From the cell containing the given text, extract its center point as (X, Y) coordinate. 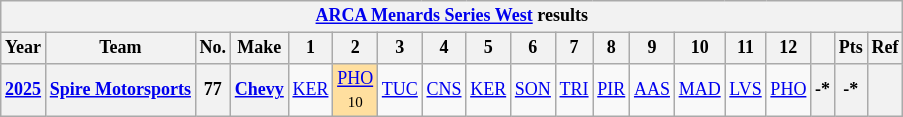
12 (788, 48)
PHO10 (356, 90)
3 (400, 48)
77 (212, 90)
Spire Motorsports (120, 90)
1 (310, 48)
Year (24, 48)
PHO (788, 90)
4 (444, 48)
AAS (652, 90)
TRI (574, 90)
5 (488, 48)
10 (700, 48)
8 (612, 48)
2025 (24, 90)
2 (356, 48)
MAD (700, 90)
Ref (885, 48)
TUC (400, 90)
PIR (612, 90)
Make (259, 48)
Team (120, 48)
SON (534, 90)
LVS (746, 90)
No. (212, 48)
CNS (444, 90)
9 (652, 48)
ARCA Menards Series West results (452, 16)
Pts (850, 48)
7 (574, 48)
Chevy (259, 90)
6 (534, 48)
11 (746, 48)
